Determine the (x, y) coordinate at the center of the cell enclosing the given text.  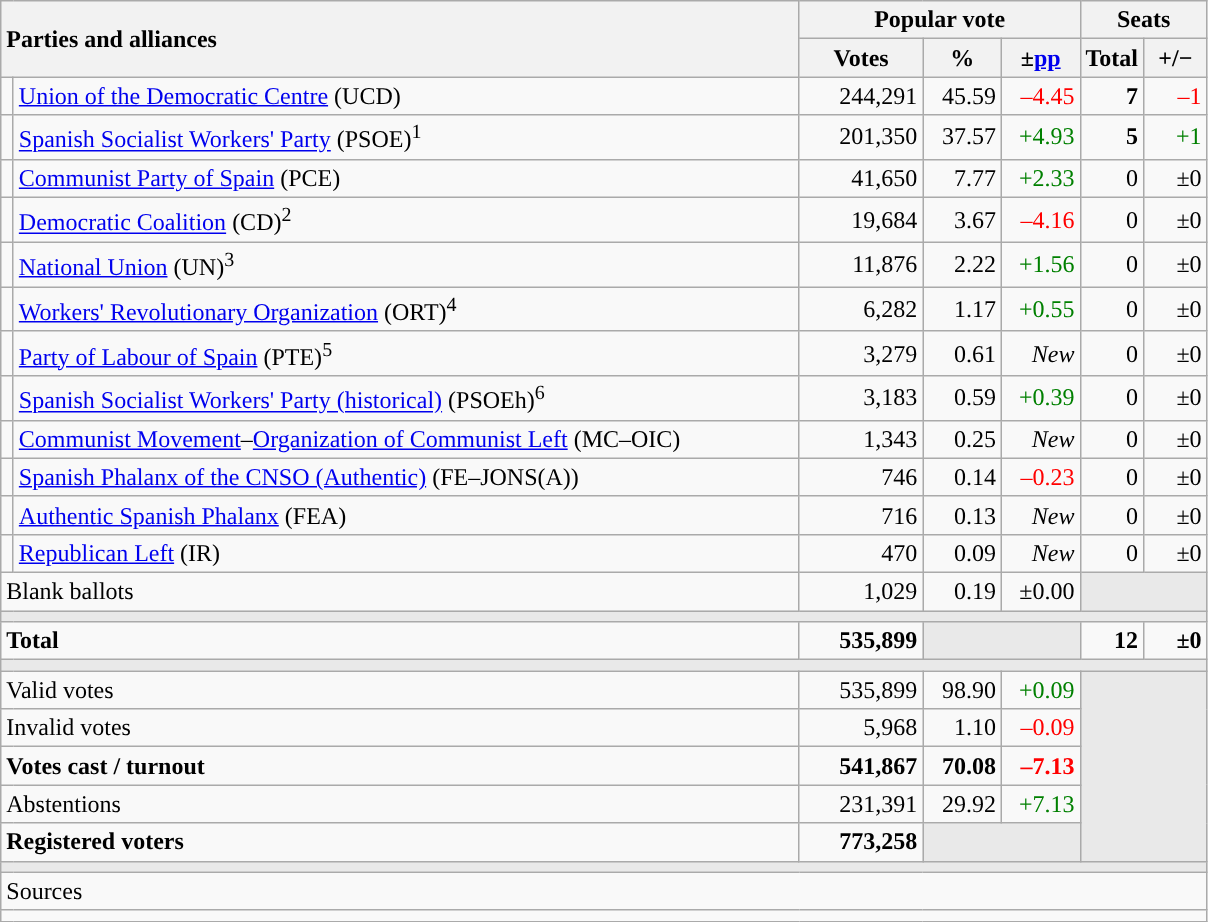
Communist Movement–Organization of Communist Left (MC–OIC) (406, 439)
+2.33 (1040, 178)
3,183 (861, 398)
Registered voters (400, 842)
Blank ballots (400, 592)
11,876 (861, 264)
Union of the Democratic Centre (UCD) (406, 96)
19,684 (861, 220)
+0.09 (1040, 690)
+/− (1176, 58)
+1 (1176, 138)
0.14 (962, 477)
Democratic Coalition (CD)2 (406, 220)
70.08 (962, 766)
Workers' Revolutionary Organization (ORT)4 (406, 310)
0.13 (962, 515)
Spanish Socialist Workers' Party (PSOE)1 (406, 138)
470 (861, 554)
12 (1112, 641)
244,291 (861, 96)
98.90 (962, 690)
Abstentions (400, 804)
0.61 (962, 354)
–4.45 (1040, 96)
41,650 (861, 178)
+0.55 (1040, 310)
National Union (UN)3 (406, 264)
Votes (861, 58)
3.67 (962, 220)
7.77 (962, 178)
0.19 (962, 592)
5 (1112, 138)
0.09 (962, 554)
Votes cast / turnout (400, 766)
2.22 (962, 264)
3,279 (861, 354)
+7.13 (1040, 804)
7 (1112, 96)
+0.39 (1040, 398)
+1.56 (1040, 264)
37.57 (962, 138)
0.25 (962, 439)
Seats (1144, 20)
1,343 (861, 439)
5,968 (861, 728)
–0.23 (1040, 477)
–7.13 (1040, 766)
Communist Party of Spain (PCE) (406, 178)
231,391 (861, 804)
–1 (1176, 96)
±pp (1040, 58)
6,282 (861, 310)
Parties and alliances (400, 39)
Party of Labour of Spain (PTE)5 (406, 354)
0.59 (962, 398)
Authentic Spanish Phalanx (FEA) (406, 515)
Spanish Socialist Workers' Party (historical) (PSOEh)6 (406, 398)
Spanish Phalanx of the CNSO (Authentic) (FE–JONS(A)) (406, 477)
Sources (604, 891)
716 (861, 515)
+4.93 (1040, 138)
% (962, 58)
Valid votes (400, 690)
29.92 (962, 804)
±0.00 (1040, 592)
–0.09 (1040, 728)
1,029 (861, 592)
746 (861, 477)
–4.16 (1040, 220)
Republican Left (IR) (406, 554)
541,867 (861, 766)
773,258 (861, 842)
45.59 (962, 96)
Popular vote (940, 20)
Invalid votes (400, 728)
201,350 (861, 138)
1.17 (962, 310)
1.10 (962, 728)
